Scan for the cell matching the given text and deliver its (X, Y) coordinate at center. 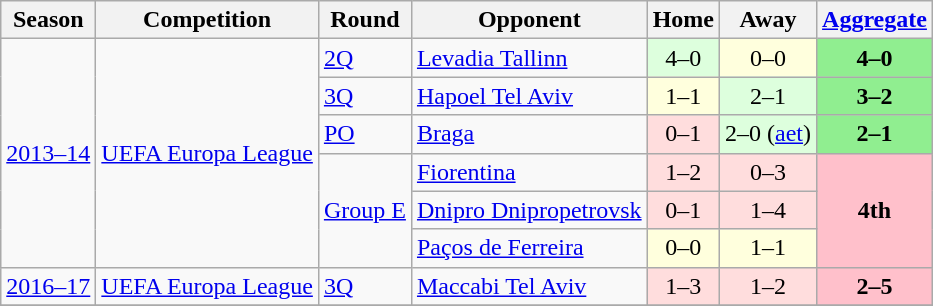
PO (364, 134)
Competition (208, 20)
Hapoel Tel Aviv (529, 96)
0–3 (768, 172)
Home (683, 20)
Paços de Ferreira (529, 248)
Opponent (529, 20)
Away (768, 20)
2–5 (875, 286)
2013–14 (48, 153)
3–2 (875, 96)
2016–17 (48, 286)
Maccabi Tel Aviv (529, 286)
2Q (364, 58)
Dnipro Dnipropetrovsk (529, 210)
Fiorentina (529, 172)
Round (364, 20)
1–4 (768, 210)
Braga (529, 134)
2–0 (aet) (768, 134)
Aggregate (875, 20)
4th (875, 210)
Season (48, 20)
Levadia Tallinn (529, 58)
1–3 (683, 286)
Group E (364, 210)
